Output the [x, y] coordinate of the center of the cell containing the given text.  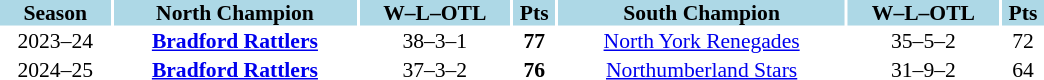
35–5–2 [924, 41]
72 [1023, 41]
Bradford Rattlers [234, 41]
Season [55, 13]
North York Renegades [702, 41]
77 [534, 41]
38–3–1 [434, 41]
North Champion [234, 13]
South Champion [702, 13]
2023–24 [55, 41]
